Identify which cell holds the provided text, then report its [X, Y] central coordinate. 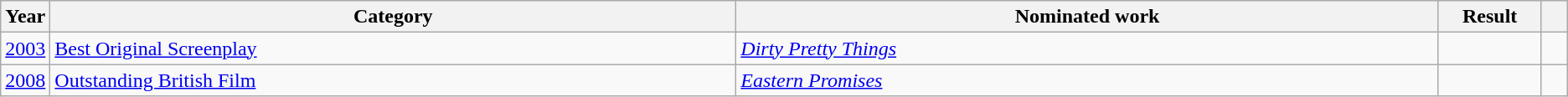
Outstanding British Film [394, 80]
2008 [25, 80]
Year [25, 17]
Result [1489, 17]
Dirty Pretty Things [1087, 48]
Category [394, 17]
Eastern Promises [1087, 80]
Best Original Screenplay [394, 48]
Nominated work [1087, 17]
2003 [25, 48]
